Extract the [X, Y] coordinate from the center of the cell holding the provided text.  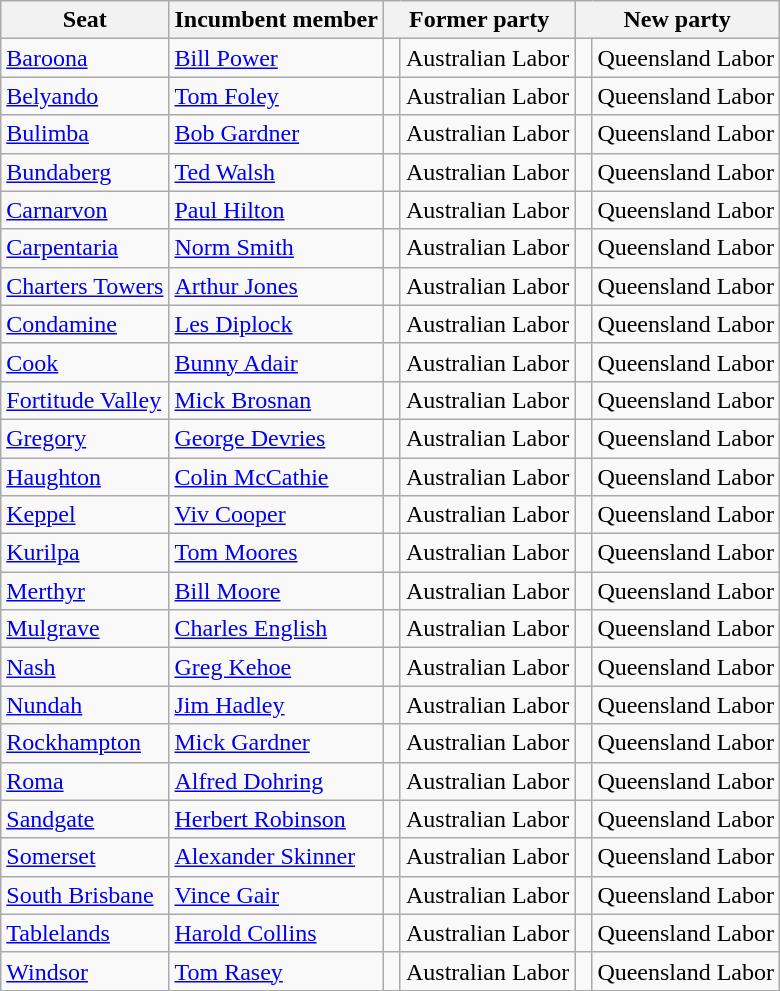
Sandgate [85, 819]
Greg Kehoe [276, 667]
Bunny Adair [276, 362]
Condamine [85, 324]
Viv Cooper [276, 515]
Norm Smith [276, 248]
Baroona [85, 58]
Herbert Robinson [276, 819]
Cook [85, 362]
Carnarvon [85, 210]
Kurilpa [85, 553]
Bundaberg [85, 172]
Nash [85, 667]
Tom Foley [276, 96]
Mick Brosnan [276, 400]
Colin McCathie [276, 477]
Carpentaria [85, 248]
Bob Gardner [276, 134]
Seat [85, 20]
Haughton [85, 477]
Nundah [85, 705]
Former party [478, 20]
Jim Hadley [276, 705]
Gregory [85, 438]
Keppel [85, 515]
Bill Power [276, 58]
Harold Collins [276, 933]
Arthur Jones [276, 286]
George Devries [276, 438]
Alfred Dohring [276, 781]
Charles English [276, 629]
Tom Moores [276, 553]
Merthyr [85, 591]
South Brisbane [85, 895]
Windsor [85, 971]
Belyando [85, 96]
Charters Towers [85, 286]
Roma [85, 781]
Mulgrave [85, 629]
Paul Hilton [276, 210]
Vince Gair [276, 895]
Les Diplock [276, 324]
Tablelands [85, 933]
Bill Moore [276, 591]
Ted Walsh [276, 172]
Fortitude Valley [85, 400]
Alexander Skinner [276, 857]
Mick Gardner [276, 743]
New party [678, 20]
Rockhampton [85, 743]
Somerset [85, 857]
Incumbent member [276, 20]
Bulimba [85, 134]
Tom Rasey [276, 971]
